Scan for the cell matching the given text and deliver its (X, Y) coordinate at center. 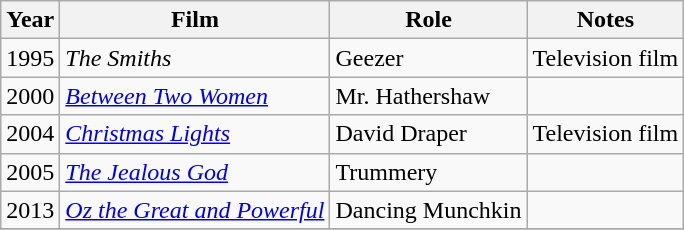
Year (30, 20)
2000 (30, 96)
Notes (606, 20)
2013 (30, 210)
Oz the Great and Powerful (195, 210)
2004 (30, 134)
2005 (30, 172)
Between Two Women (195, 96)
Mr. Hathershaw (428, 96)
The Smiths (195, 58)
Geezer (428, 58)
Trummery (428, 172)
Christmas Lights (195, 134)
Role (428, 20)
1995 (30, 58)
David Draper (428, 134)
The Jealous God (195, 172)
Film (195, 20)
Dancing Munchkin (428, 210)
